Find where the given text appears and provide that cell's center as (X, Y) coordinate. 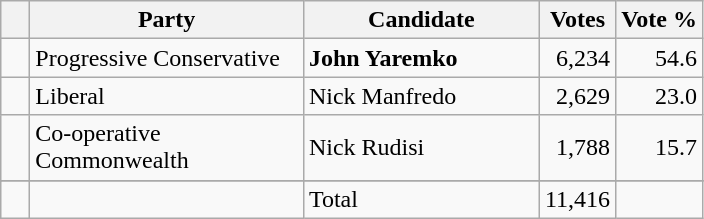
6,234 (577, 58)
11,416 (577, 199)
Progressive Conservative (167, 58)
Total (421, 199)
15.7 (660, 148)
John Yaremko (421, 58)
Candidate (421, 20)
Nick Manfredo (421, 96)
Liberal (167, 96)
Votes (577, 20)
1,788 (577, 148)
Co-operative Commonwealth (167, 148)
Vote % (660, 20)
Party (167, 20)
2,629 (577, 96)
23.0 (660, 96)
Nick Rudisi (421, 148)
54.6 (660, 58)
